Capture the cell that displays the provided text and extract its (X, Y) central coordinate. 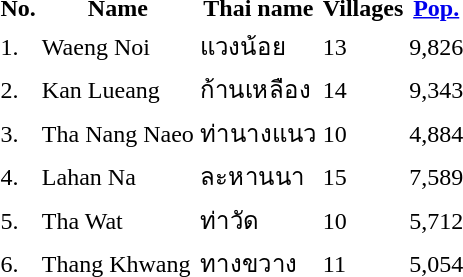
Kan Lueang (118, 90)
Tha Nang Naeo (118, 133)
แวงน้อย (258, 46)
15 (362, 176)
Lahan Na (118, 176)
Waeng Noi (118, 46)
ท่าวัด (258, 220)
ท่านางแนว (258, 133)
ก้านเหลือง (258, 90)
13 (362, 46)
Tha Wat (118, 220)
14 (362, 90)
ละหานนา (258, 176)
